From the cell containing the given text, extract its center point as [X, Y] coordinate. 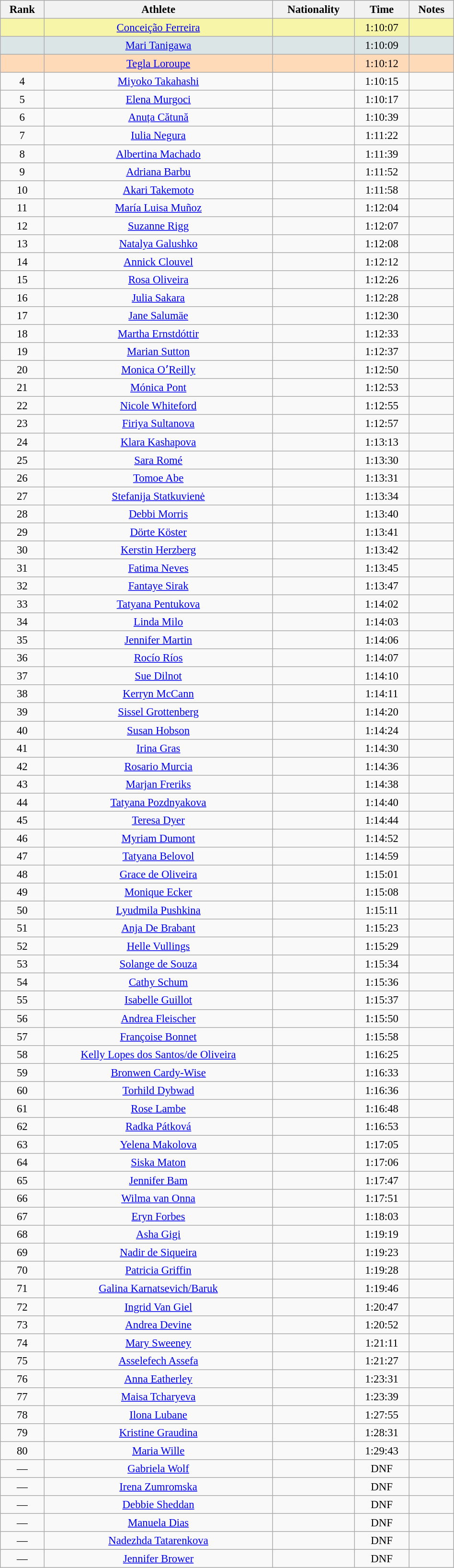
10 [22, 190]
1:15:23 [382, 928]
46 [22, 838]
26 [22, 478]
1:18:03 [382, 1217]
Tegla Loroupe [159, 64]
77 [22, 1397]
1:13:30 [382, 460]
34 [22, 622]
Solange de Souza [159, 964]
1:19:23 [382, 1253]
1:14:52 [382, 838]
74 [22, 1343]
41 [22, 748]
Tatyana Belovol [159, 856]
1:15:50 [382, 1018]
1:13:42 [382, 550]
1:17:51 [382, 1199]
40 [22, 730]
6 [22, 117]
70 [22, 1270]
Stefanija Statkuvienė [159, 496]
22 [22, 406]
1:20:52 [382, 1325]
30 [22, 550]
1:19:28 [382, 1270]
Fantaye Sirak [159, 586]
20 [22, 370]
1:10:17 [382, 100]
1:14:06 [382, 640]
58 [22, 1054]
1:12:37 [382, 352]
Monique Ecker [159, 892]
Anuța Cătună [159, 117]
1:17:05 [382, 1144]
Mónica Pont [159, 388]
1:10:39 [382, 117]
61 [22, 1108]
1:12:57 [382, 424]
1:13:31 [382, 478]
1:28:31 [382, 1433]
15 [22, 280]
Firiya Sultanova [159, 424]
Rose Lambe [159, 1108]
1:11:58 [382, 190]
1:10:09 [382, 46]
Wilma van Onna [159, 1199]
51 [22, 928]
1:14:03 [382, 622]
49 [22, 892]
1:12:12 [382, 262]
Jennifer Brower [159, 1559]
1:12:08 [382, 244]
Jennifer Martin [159, 640]
12 [22, 226]
Isabelle Guillot [159, 1001]
18 [22, 334]
50 [22, 911]
7 [22, 136]
Notes [431, 10]
32 [22, 586]
Radka Pátková [159, 1127]
75 [22, 1360]
1:11:22 [382, 136]
Jane Salumäe [159, 316]
1:14:36 [382, 766]
4 [22, 81]
1:14:07 [382, 658]
Klara Kashapova [159, 442]
9 [22, 172]
Patricia Griffin [159, 1270]
1:14:24 [382, 730]
Debbie Sheddan [159, 1505]
1:15:34 [382, 964]
Andrea Devine [159, 1325]
1:13:41 [382, 532]
1:13:13 [382, 442]
5 [22, 100]
1:10:07 [382, 28]
60 [22, 1091]
Conceição Ferreira [159, 28]
1:23:39 [382, 1397]
Annick Clouvel [159, 262]
Galina Karnatsevich/Baruk [159, 1289]
33 [22, 604]
Anna Eatherley [159, 1379]
1:14:59 [382, 856]
Marjan Freriks [159, 784]
48 [22, 874]
62 [22, 1127]
Helle Vullings [159, 946]
76 [22, 1379]
1:14:20 [382, 712]
1:15:11 [382, 911]
14 [22, 262]
Torhild Dybwad [159, 1091]
16 [22, 298]
1:15:36 [382, 982]
Lyudmila Pushkina [159, 911]
67 [22, 1217]
1:12:26 [382, 280]
68 [22, 1234]
Natalya Galushko [159, 244]
57 [22, 1037]
Susan Hobson [159, 730]
79 [22, 1433]
Irina Gras [159, 748]
38 [22, 694]
Rocío Ríos [159, 658]
Akari Takemoto [159, 190]
Monica OʼReilly [159, 370]
1:16:53 [382, 1127]
1:15:58 [382, 1037]
1:16:33 [382, 1072]
1:12:28 [382, 298]
Albertina Machado [159, 154]
47 [22, 856]
Ingrid Van Giel [159, 1307]
43 [22, 784]
Iulia Negura [159, 136]
1:17:47 [382, 1181]
Andrea Fleischer [159, 1018]
78 [22, 1415]
1:14:38 [382, 784]
Cathy Schum [159, 982]
Asha Gigi [159, 1234]
Siska Maton [159, 1163]
1:17:06 [382, 1163]
29 [22, 532]
66 [22, 1199]
1:13:47 [382, 586]
Manuela Dias [159, 1523]
Bronwen Cardy-Wise [159, 1072]
13 [22, 244]
59 [22, 1072]
Kelly Lopes dos Santos/de Oliveira [159, 1054]
65 [22, 1181]
Mari Tanigawa [159, 46]
Mary Sweeney [159, 1343]
Nadir de Siqueira [159, 1253]
Nationality [313, 10]
Kristine Graudina [159, 1433]
45 [22, 820]
36 [22, 658]
Athlete [159, 10]
1:14:11 [382, 694]
71 [22, 1289]
11 [22, 208]
1:11:52 [382, 172]
31 [22, 568]
Teresa Dyer [159, 820]
55 [22, 1001]
Nicole Whiteford [159, 406]
Martha Ernstdóttir [159, 334]
1:15:29 [382, 946]
Rosa Oliveira [159, 280]
Maisa Tcharyeva [159, 1397]
1:16:48 [382, 1108]
37 [22, 676]
María Luisa Muñoz [159, 208]
Tomoe Abe [159, 478]
1:21:27 [382, 1360]
21 [22, 388]
Kerryn McCann [159, 694]
1:19:19 [382, 1234]
73 [22, 1325]
Linda Milo [159, 622]
72 [22, 1307]
53 [22, 964]
1:12:33 [382, 334]
Gabriela Wolf [159, 1469]
1:27:55 [382, 1415]
1:13:45 [382, 568]
25 [22, 460]
1:14:10 [382, 676]
24 [22, 442]
56 [22, 1018]
Adriana Barbu [159, 172]
Anja De Brabant [159, 928]
Asselefech Assefa [159, 1360]
1:20:47 [382, 1307]
1:14:02 [382, 604]
1:11:39 [382, 154]
1:21:11 [382, 1343]
Rank [22, 10]
Myriam Dumont [159, 838]
Fatima Neves [159, 568]
Françoise Bonnet [159, 1037]
Sissel Grottenberg [159, 712]
Sue Dilnot [159, 676]
1:16:36 [382, 1091]
Marian Sutton [159, 352]
Tatyana Pozdnyakova [159, 802]
42 [22, 766]
69 [22, 1253]
63 [22, 1144]
Rosario Murcia [159, 766]
1:19:46 [382, 1289]
Dörte Köster [159, 532]
44 [22, 802]
23 [22, 424]
Tatyana Pentukova [159, 604]
28 [22, 514]
Debbi Morris [159, 514]
1:23:31 [382, 1379]
17 [22, 316]
Julia Sakara [159, 298]
1:10:15 [382, 81]
1:12:04 [382, 208]
Miyoko Takahashi [159, 81]
1:12:07 [382, 226]
1:15:08 [382, 892]
1:12:50 [382, 370]
Yelena Makolova [159, 1144]
Eryn Forbes [159, 1217]
Time [382, 10]
Jennifer Bam [159, 1181]
1:29:43 [382, 1451]
64 [22, 1163]
27 [22, 496]
1:15:01 [382, 874]
Nadezhda Tatarenkova [159, 1541]
1:12:53 [382, 388]
Elena Murgoci [159, 100]
1:14:40 [382, 802]
1:14:44 [382, 820]
39 [22, 712]
1:10:12 [382, 64]
8 [22, 154]
1:13:40 [382, 514]
1:16:25 [382, 1054]
Sara Romé [159, 460]
54 [22, 982]
Suzanne Rigg [159, 226]
Ilona Lubane [159, 1415]
1:14:30 [382, 748]
35 [22, 640]
19 [22, 352]
Maria Wille [159, 1451]
52 [22, 946]
Kerstin Herzberg [159, 550]
Grace de Oliveira [159, 874]
1:15:37 [382, 1001]
1:13:34 [382, 496]
1:12:55 [382, 406]
80 [22, 1451]
Irena Zumromska [159, 1487]
1:12:30 [382, 316]
